Scan for the cell matching the given text and deliver its [X, Y] coordinate at center. 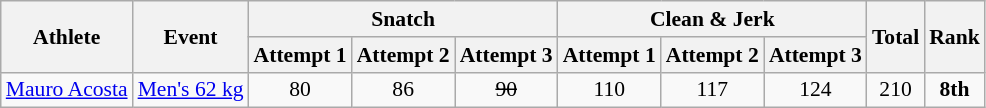
Event [191, 36]
Rank [954, 36]
8th [954, 90]
Clean & Jerk [712, 19]
Mauro Acosta [67, 90]
Total [896, 36]
90 [506, 90]
210 [896, 90]
110 [610, 90]
124 [816, 90]
80 [300, 90]
Athlete [67, 36]
Men's 62 kg [191, 90]
Snatch [404, 19]
117 [712, 90]
86 [404, 90]
